Capture the cell that displays the provided text and extract its [X, Y] central coordinate. 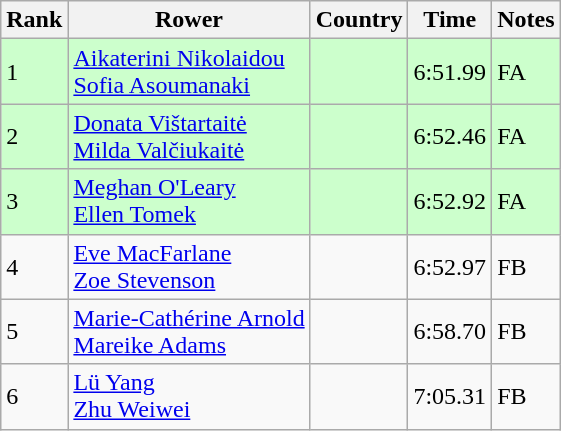
Aikaterini NikolaidouSofia Asoumanaki [189, 72]
Country [359, 20]
Rower [189, 20]
2 [34, 136]
7:05.31 [450, 396]
Marie-Cathérine ArnoldMareike Adams [189, 332]
6:58.70 [450, 332]
Meghan O'LearyEllen Tomek [189, 202]
3 [34, 202]
4 [34, 266]
Eve MacFarlaneZoe Stevenson [189, 266]
6 [34, 396]
1 [34, 72]
Notes [526, 20]
6:52.97 [450, 266]
6:51.99 [450, 72]
6:52.92 [450, 202]
5 [34, 332]
Rank [34, 20]
Donata VištartaitėMilda Valčiukaitė [189, 136]
Lü YangZhu Weiwei [189, 396]
6:52.46 [450, 136]
Time [450, 20]
